For the text-containing cell, return its midpoint in (X, Y) coordinate format. 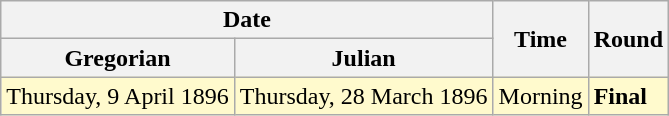
Thursday, 28 March 1896 (364, 96)
Date (247, 20)
Time (540, 39)
Gregorian (118, 58)
Round (628, 39)
Julian (364, 58)
Morning (540, 96)
Final (628, 96)
Thursday, 9 April 1896 (118, 96)
